Extract the [x, y] coordinate from the center of the cell holding the provided text.  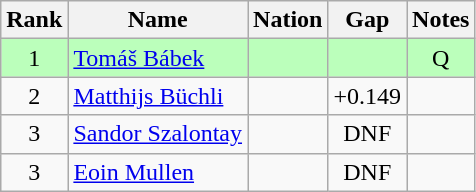
Gap [368, 20]
Rank [34, 20]
Eoin Mullen [158, 172]
Tomáš Bábek [158, 58]
2 [34, 96]
Matthijs Büchli [158, 96]
Name [158, 20]
Sandor Szalontay [158, 134]
+0.149 [368, 96]
Q [441, 58]
1 [34, 58]
Nation [288, 20]
Notes [441, 20]
